Pinpoint the cell where the given text exists, returning its [X, Y] midpoint coordinate. 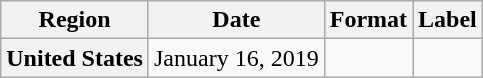
Label [448, 20]
January 16, 2019 [236, 58]
Region [75, 20]
Date [236, 20]
United States [75, 58]
Format [368, 20]
